Return (X, Y) of the center of cell containing provided text 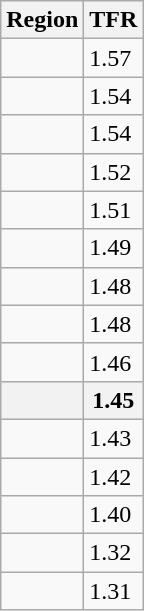
1.40 (114, 515)
1.49 (114, 248)
1.43 (114, 438)
1.51 (114, 210)
1.42 (114, 477)
1.31 (114, 591)
Region (42, 20)
TFR (114, 20)
1.52 (114, 172)
1.57 (114, 58)
1.46 (114, 362)
1.32 (114, 553)
1.45 (114, 400)
